Return the (X, Y) coordinate for the center point of the cell that contains the specified text.  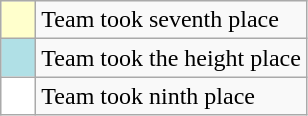
Team took ninth place (172, 96)
Team took seventh place (172, 20)
Team took the height place (172, 58)
